Return the [X, Y] coordinate for the center point of the cell that contains the specified text.  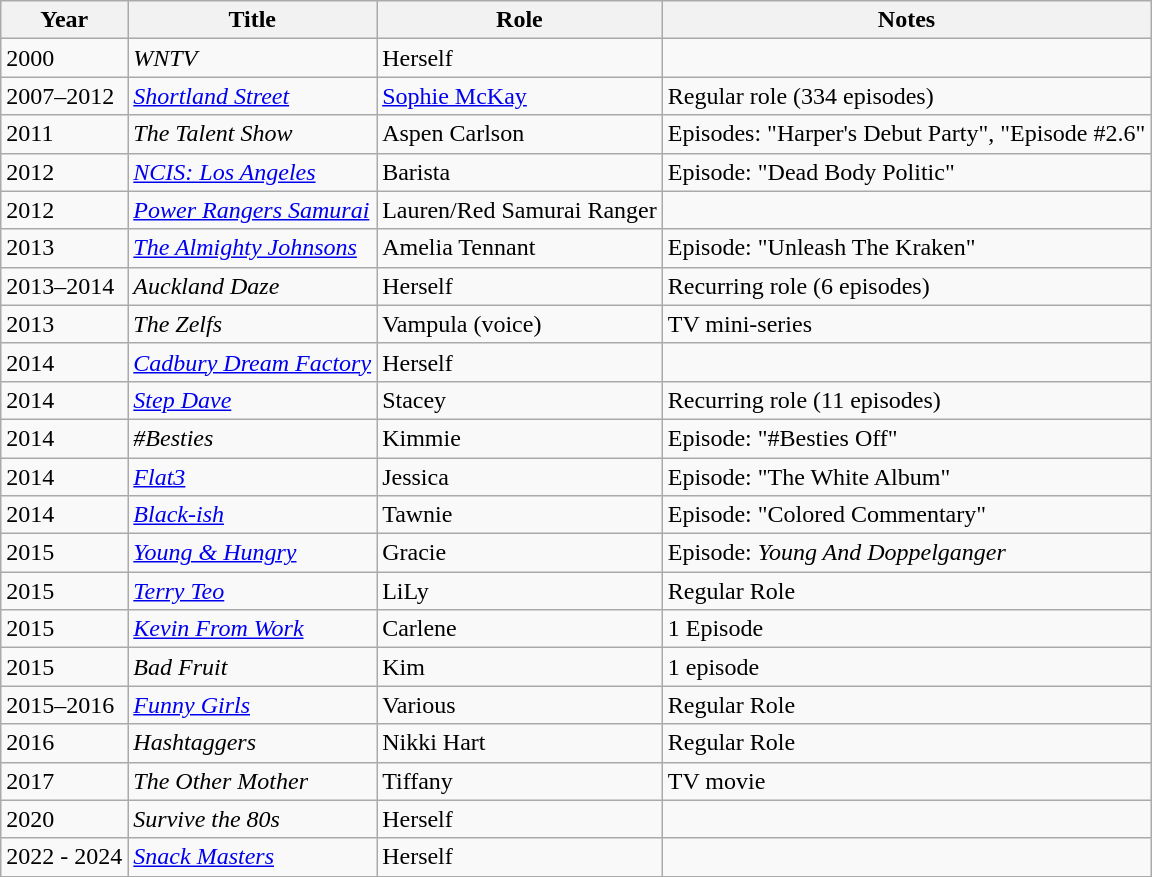
Lauren/Red Samurai Ranger [520, 210]
NCIS: Los Angeles [252, 172]
Episode: "The White Album" [906, 477]
Black-ish [252, 515]
The Zelfs [252, 324]
2007–2012 [64, 96]
Kevin From Work [252, 629]
Cadbury Dream Factory [252, 362]
The Talent Show [252, 134]
Step Dave [252, 400]
Gracie [520, 553]
Recurring role (11 episodes) [906, 400]
2011 [64, 134]
2000 [64, 58]
1 Episode [906, 629]
TV mini-series [906, 324]
2020 [64, 819]
Episode: Young And Doppelganger [906, 553]
WNTV [252, 58]
Kimmie [520, 438]
Episodes: "Harper's Debut Party", "Episode #2.6" [906, 134]
Shortland Street [252, 96]
Episode: "Colored Commentary" [906, 515]
2013–2014 [64, 286]
Notes [906, 20]
Tiffany [520, 781]
Stacey [520, 400]
1 episode [906, 667]
Auckland Daze [252, 286]
Nikki Hart [520, 743]
2017 [64, 781]
#Besties [252, 438]
2016 [64, 743]
Terry Teo [252, 591]
Recurring role (6 episodes) [906, 286]
Funny Girls [252, 705]
Barista [520, 172]
The Almighty Johnsons [252, 248]
Amelia Tennant [520, 248]
Flat3 [252, 477]
2015–2016 [64, 705]
LiLy [520, 591]
Snack Masters [252, 857]
Bad Fruit [252, 667]
Kim [520, 667]
Aspen Carlson [520, 134]
Hashtaggers [252, 743]
Episode: "#Besties Off" [906, 438]
Power Rangers Samurai [252, 210]
Carlene [520, 629]
Various [520, 705]
Tawnie [520, 515]
Survive the 80s [252, 819]
Episode: "Dead Body Politic" [906, 172]
Role [520, 20]
Episode: "Unleash The Kraken" [906, 248]
The Other Mother [252, 781]
TV movie [906, 781]
Year [64, 20]
2022 - 2024 [64, 857]
Jessica [520, 477]
Sophie McKay [520, 96]
Regular role (334 episodes) [906, 96]
Young & Hungry [252, 553]
Vampula (voice) [520, 324]
Title [252, 20]
